Return the (X, Y) coordinate for the center point of the cell that contains the specified text.  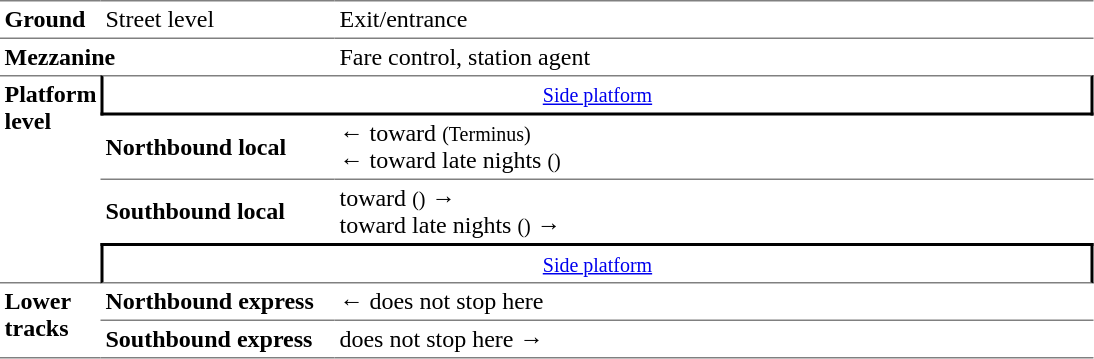
Lower tracks (50, 322)
Street level (218, 19)
Ground (50, 19)
Mezzanine (168, 57)
toward () → toward late nights () → (714, 212)
Southbound local (218, 212)
← toward (Terminus)← toward late nights () (714, 148)
← does not stop here (714, 303)
does not stop here → (714, 340)
Platform level (50, 179)
Exit/entrance (714, 19)
Northbound local (218, 148)
Fare control, station agent (714, 57)
Southbound express (218, 340)
Northbound express (218, 303)
